Return the (X, Y) coordinate for the center point of the cell that contains the specified text.  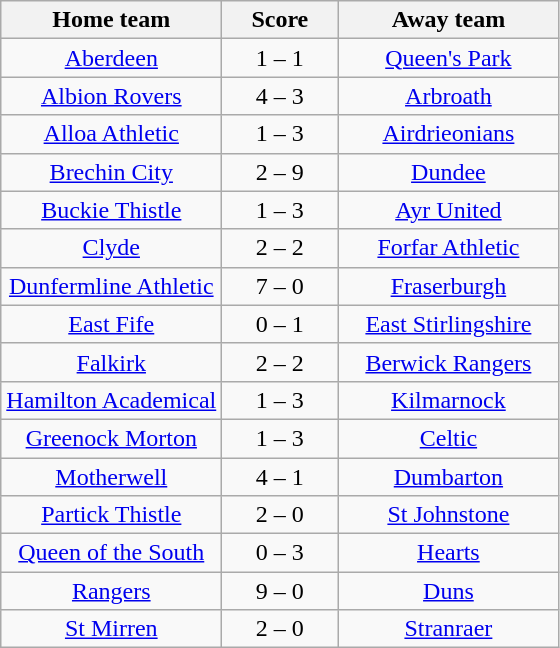
Albion Rovers (112, 96)
4 – 1 (280, 477)
Dunfermline Athletic (112, 286)
Home team (112, 20)
2 – 9 (280, 172)
Arbroath (448, 96)
Berwick Rangers (448, 362)
Duns (448, 591)
East Stirlingshire (448, 324)
Queen's Park (448, 58)
Away team (448, 20)
Ayr United (448, 210)
Brechin City (112, 172)
Airdrieonians (448, 134)
Buckie Thistle (112, 210)
St Johnstone (448, 515)
Hearts (448, 553)
Greenock Morton (112, 438)
Dundee (448, 172)
St Mirren (112, 629)
East Fife (112, 324)
Forfar Athletic (448, 248)
Score (280, 20)
Alloa Athletic (112, 134)
Celtic (448, 438)
Stranraer (448, 629)
Dumbarton (448, 477)
Aberdeen (112, 58)
Motherwell (112, 477)
1 – 1 (280, 58)
Hamilton Academical (112, 400)
Fraserburgh (448, 286)
Kilmarnock (448, 400)
Partick Thistle (112, 515)
Rangers (112, 591)
9 – 0 (280, 591)
0 – 1 (280, 324)
0 – 3 (280, 553)
7 – 0 (280, 286)
4 – 3 (280, 96)
Falkirk (112, 362)
Clyde (112, 248)
Queen of the South (112, 553)
